Find where the given text appears and provide that cell's center as (x, y) coordinate. 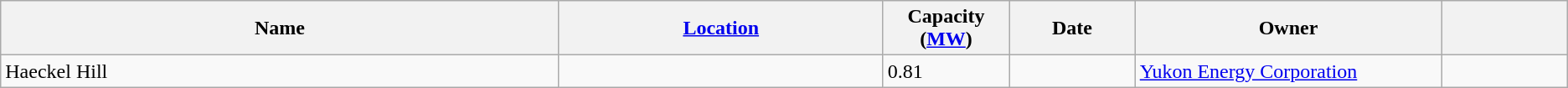
Capacity (MW) (946, 28)
Owner (1288, 28)
Location (720, 28)
Haeckel Hill (280, 71)
0.81 (946, 71)
Name (280, 28)
Date (1072, 28)
Yukon Energy Corporation (1288, 71)
